Scan for the cell matching the given text and deliver its [X, Y] coordinate at center. 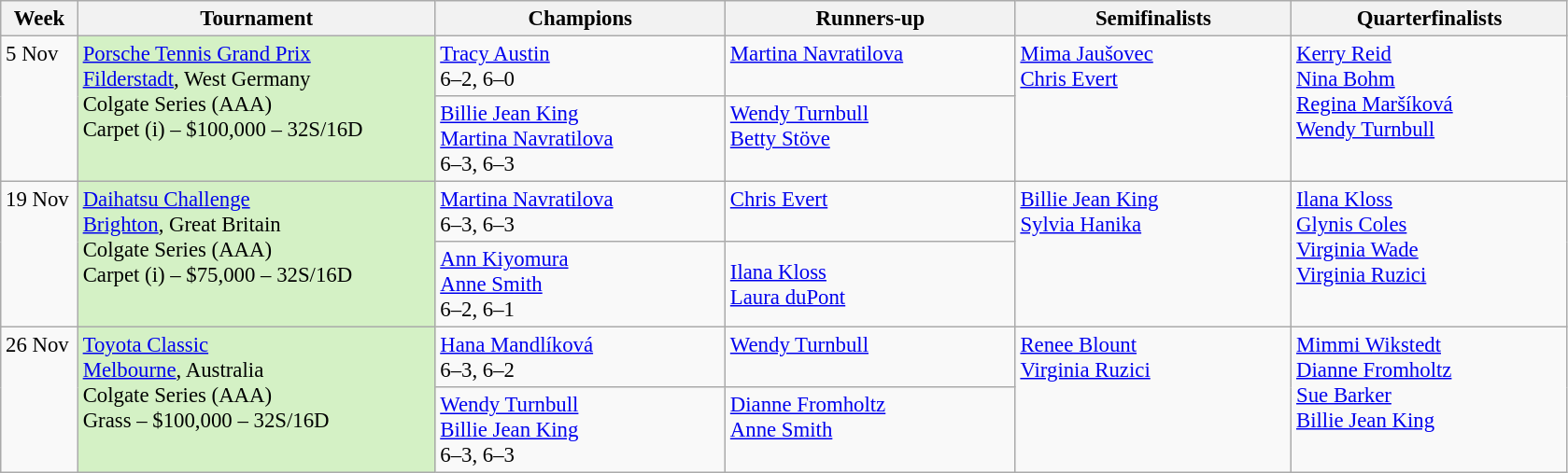
Billie Jean King Sylvia Hanika [1153, 255]
Hana Mandlíková 6–3, 6–2 [581, 358]
19 Nov [39, 255]
5 Nov [39, 109]
Porsche Tennis Grand Prix Filderstadt, West GermanyColgate Series (AAA)Carpet (i) – $100,000 – 32S/16D [256, 109]
Ann Kiyomura Anne Smith 6–2, 6–1 [581, 285]
Toyota ClassicMelbourne, Australia Colgate Series (AAA)Grass – $100,000 – 32S/16D [256, 400]
Wendy Turnbull Betty Stöve [870, 139]
Wendy Turnbull [870, 358]
Quarterfinalists [1430, 19]
Week [39, 19]
Mima Jaušovec Chris Evert [1153, 109]
Martina Navratilova 6–3, 6–3 [581, 213]
Semifinalists [1153, 19]
Chris Evert [870, 213]
Champions [581, 19]
Runners-up [870, 19]
Tracy Austin 6–2, 6–0 [581, 67]
Mimmi Wikstedt Dianne Fromholtz Sue Barker Billie Jean King [1430, 400]
Renee Blount Virginia Ruzici [1153, 400]
Tournament [256, 19]
Daihatsu Challenge Brighton, Great Britain Colgate Series (AAA)Carpet (i) – $75,000 – 32S/16D [256, 255]
Kerry Reid Nina Bohm Regina Maršíková Wendy Turnbull [1430, 109]
Martina Navratilova [870, 67]
Billie Jean King Martina Navratilova 6–3, 6–3 [581, 139]
26 Nov [39, 400]
Ilana Kloss Glynis Coles Virginia Wade Virginia Ruzici [1430, 255]
Ilana Kloss Laura duPont [870, 285]
